Determine the (X, Y) coordinate at the center of the cell enclosing the given text.  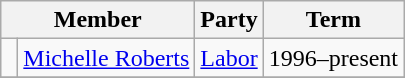
Party (229, 20)
Labor (229, 58)
Member (98, 20)
Term (333, 20)
1996–present (333, 58)
Michelle Roberts (106, 58)
